From the cell containing the given text, extract its center point as [X, Y] coordinate. 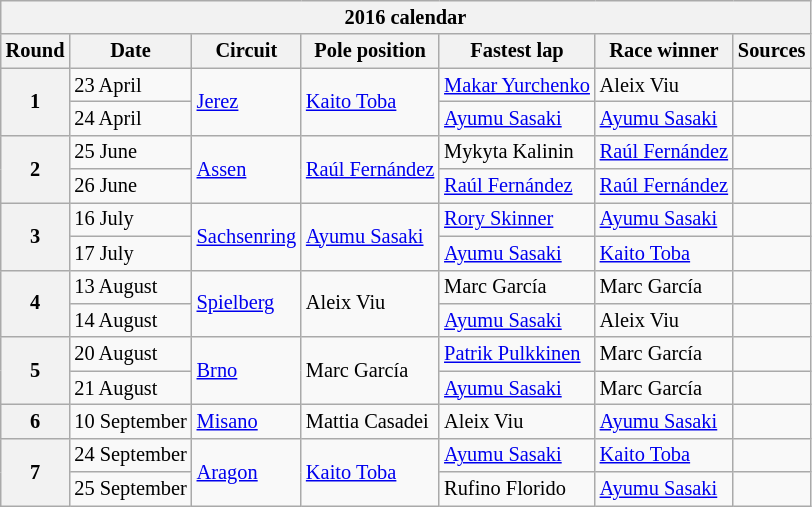
Mykyta Kalinin [517, 152]
25 June [130, 152]
2 [36, 168]
Round [36, 51]
2016 calendar [406, 17]
Jerez [246, 102]
25 September [130, 489]
Circuit [246, 51]
Makar Yurchenko [517, 85]
24 April [130, 118]
Aragon [246, 472]
5 [36, 370]
Date [130, 51]
14 August [130, 320]
3 [36, 236]
21 August [130, 388]
Patrik Pulkkinen [517, 354]
20 August [130, 354]
16 July [130, 219]
23 April [130, 85]
Assen [246, 168]
Race winner [664, 51]
Brno [246, 370]
17 July [130, 253]
6 [36, 421]
Spielberg [246, 304]
4 [36, 304]
7 [36, 472]
Rufino Florido [517, 489]
Fastest lap [517, 51]
Misano [246, 421]
Pole position [370, 51]
Mattia Casadei [370, 421]
1 [36, 102]
Sachsenring [246, 236]
26 June [130, 186]
10 September [130, 421]
Rory Skinner [517, 219]
13 August [130, 287]
Sources [772, 51]
24 September [130, 455]
